Search for the cell housing the specified text and yield its (X, Y) center coordinate. 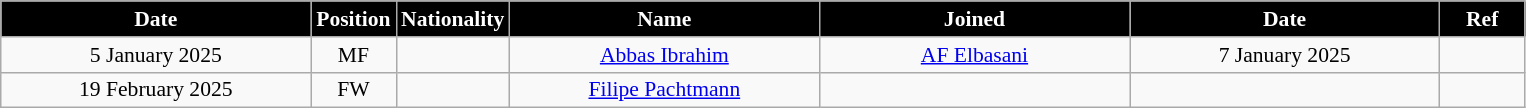
Filipe Pachtmann (664, 90)
7 January 2025 (1285, 55)
Nationality (452, 19)
5 January 2025 (156, 55)
Position (354, 19)
Name (664, 19)
Joined (974, 19)
Ref (1482, 19)
19 February 2025 (156, 90)
Abbas Ibrahim (664, 55)
MF (354, 55)
FW (354, 90)
AF Elbasani (974, 55)
